Return the [x, y] coordinate for the center point of the cell that contains the specified text.  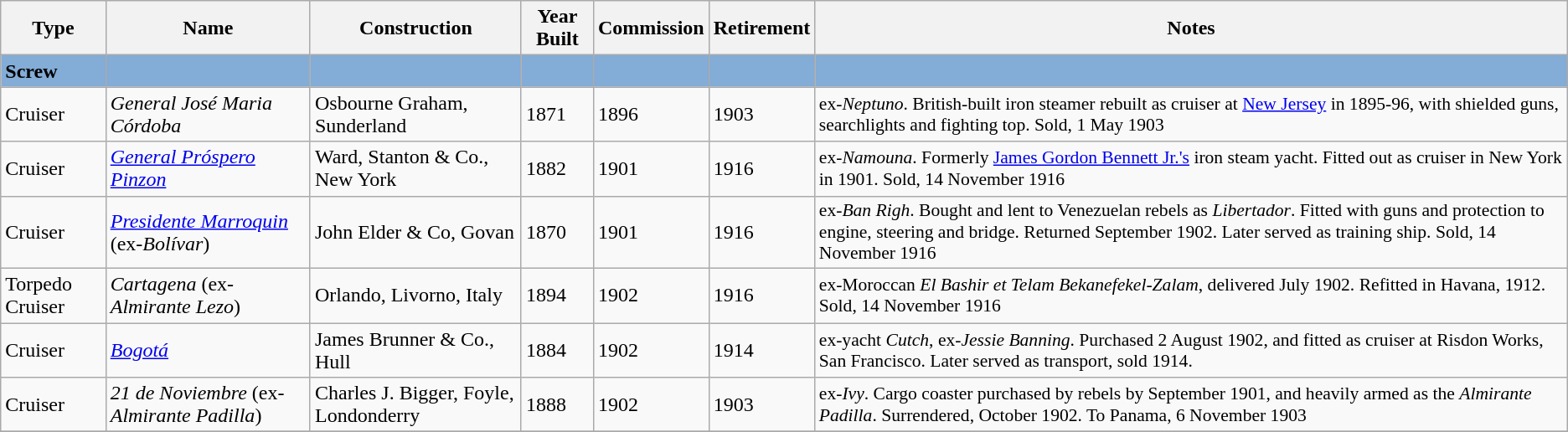
1870 [557, 233]
Ward, Stanton & Co., New York [415, 169]
ex-Namouna. Formerly James Gordon Bennett Jr.'s iron steam yacht. Fitted out as cruiser in New York in 1901. Sold, 14 November 1916 [1191, 169]
Torpedo Cruiser [54, 296]
General José Maria Córdoba [208, 114]
Screw [54, 71]
Year Built [557, 28]
John Elder & Co, Govan [415, 233]
Construction [415, 28]
1896 [651, 114]
ex-Moroccan El Bashir et Telam Bekanefekel-Zalam, delivered July 1902. Refitted in Havana, 1912. Sold, 14 November 1916 [1191, 296]
Commission [651, 28]
1894 [557, 296]
Cartagena (ex-Almirante Lezo) [208, 296]
Osbourne Graham, Sunderland [415, 114]
1882 [557, 169]
21 de Noviembre (ex-Almirante Padilla) [208, 405]
1914 [762, 350]
Charles J. Bigger, Foyle, Londonderry [415, 405]
Orlando, Livorno, Italy [415, 296]
Type [54, 28]
Name [208, 28]
1871 [557, 114]
1884 [557, 350]
General Próspero Pinzon [208, 169]
Notes [1191, 28]
1888 [557, 405]
James Brunner & Co., Hull [415, 350]
Presidente Marroquin (ex-Bolívar) [208, 233]
Retirement [762, 28]
Bogotá [208, 350]
